Scan for the cell matching the given text and deliver its [X, Y] coordinate at center. 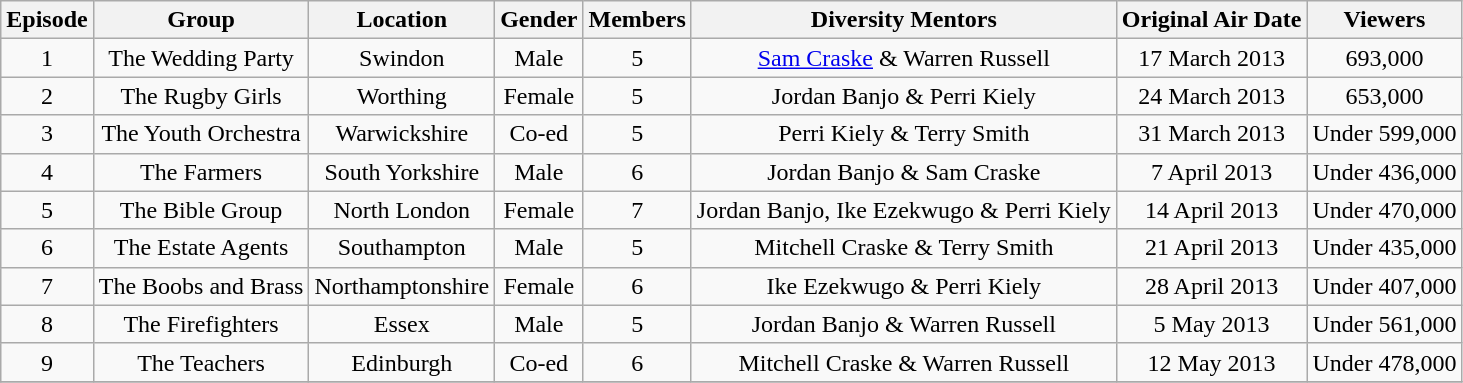
Worthing [402, 96]
Mitchell Craske & Terry Smith [904, 248]
Ike Ezekwugo & Perri Kiely [904, 286]
North London [402, 210]
31 March 2013 [1212, 134]
28 April 2013 [1212, 286]
The Youth Orchestra [201, 134]
14 April 2013 [1212, 210]
The Estate Agents [201, 248]
The Rugby Girls [201, 96]
Jordan Banjo & Warren Russell [904, 324]
3 [47, 134]
Under 436,000 [1384, 172]
Group [201, 20]
Jordan Banjo, Ike Ezekwugo & Perri Kiely [904, 210]
Under 407,000 [1384, 286]
Edinburgh [402, 362]
The Farmers [201, 172]
The Bible Group [201, 210]
Gender [539, 20]
Essex [402, 324]
17 March 2013 [1212, 58]
Under 599,000 [1384, 134]
21 April 2013 [1212, 248]
Under 470,000 [1384, 210]
Episode [47, 20]
Southampton [402, 248]
Under 478,000 [1384, 362]
South Yorkshire [402, 172]
Mitchell Craske & Warren Russell [904, 362]
24 March 2013 [1212, 96]
Under 561,000 [1384, 324]
Diversity Mentors [904, 20]
The Firefighters [201, 324]
Swindon [402, 58]
Perri Kiely & Terry Smith [904, 134]
Original Air Date [1212, 20]
5 May 2013 [1212, 324]
Warwickshire [402, 134]
The Teachers [201, 362]
Viewers [1384, 20]
8 [47, 324]
Under 435,000 [1384, 248]
Sam Craske & Warren Russell [904, 58]
12 May 2013 [1212, 362]
Members [637, 20]
653,000 [1384, 96]
4 [47, 172]
9 [47, 362]
The Boobs and Brass [201, 286]
2 [47, 96]
693,000 [1384, 58]
The Wedding Party [201, 58]
Northamptonshire [402, 286]
Location [402, 20]
7 April 2013 [1212, 172]
1 [47, 58]
Jordan Banjo & Sam Craske [904, 172]
Jordan Banjo & Perri Kiely [904, 96]
